Extract the [x, y] coordinate from the center of the cell holding the provided text.  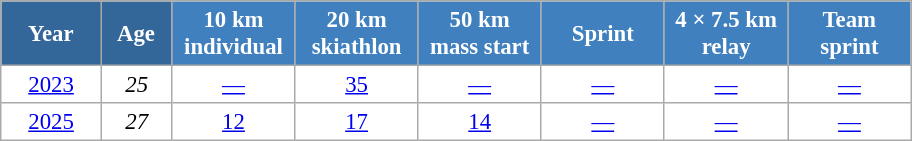
Sprint [602, 34]
20 km skiathlon [356, 34]
Team sprint [850, 34]
Year [52, 34]
35 [356, 85]
2025 [52, 122]
50 km mass start [480, 34]
27 [136, 122]
14 [480, 122]
12 [234, 122]
2023 [52, 85]
25 [136, 85]
Age [136, 34]
17 [356, 122]
4 × 7.5 km relay [726, 34]
10 km individual [234, 34]
